Locate the cell with the specified text and output its [X, Y] center coordinate. 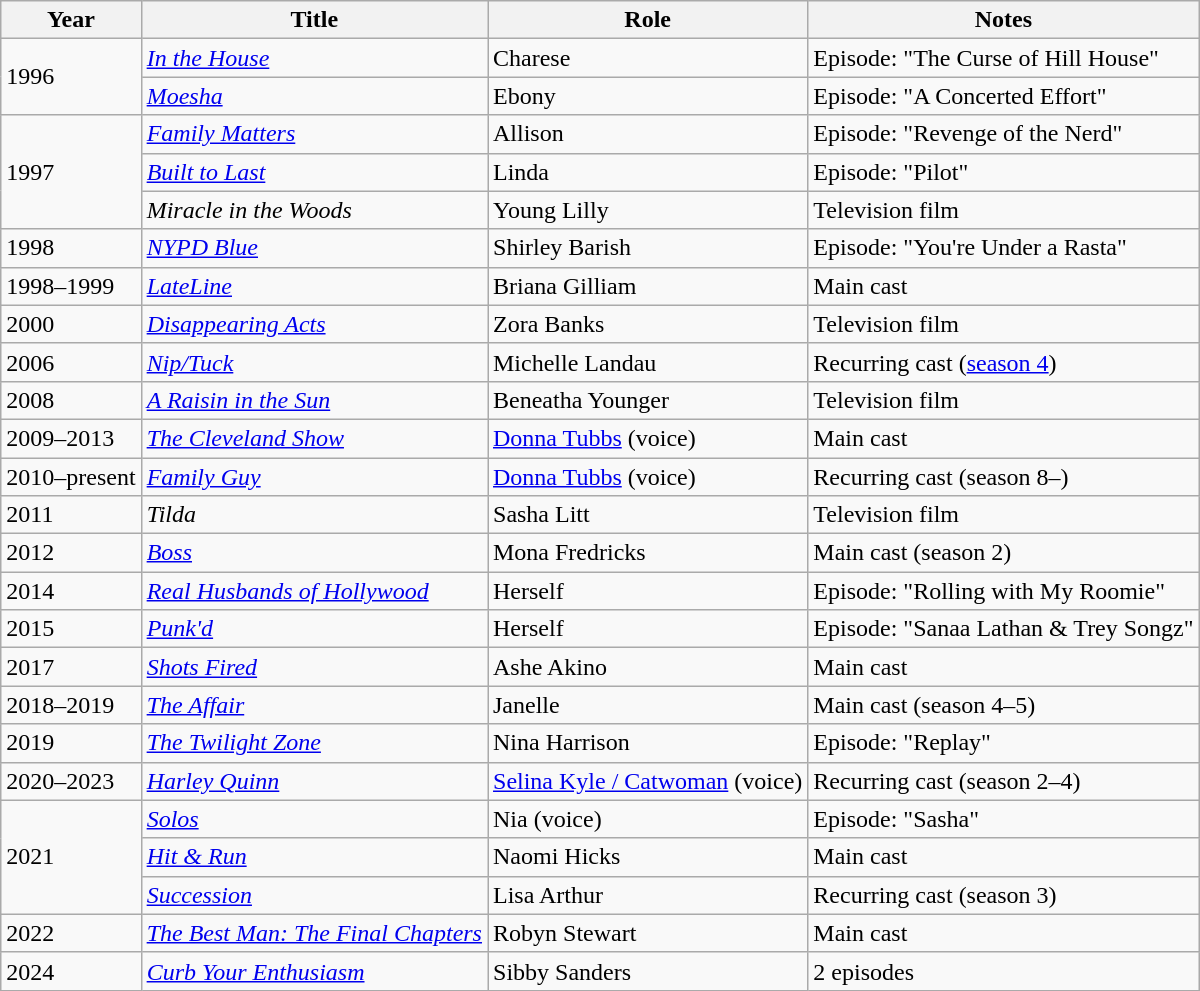
Solos [314, 819]
Sasha Litt [648, 515]
Lisa Arthur [648, 895]
Linda [648, 172]
Year [71, 20]
2000 [71, 324]
2008 [71, 400]
Curb Your Enthusiasm [314, 971]
Episode: "Revenge of the Nerd" [1004, 134]
Mona Fredricks [648, 553]
Allison [648, 134]
Hit & Run [314, 857]
Zora Banks [648, 324]
Episode: "Rolling with My Roomie" [1004, 591]
The Best Man: The Final Chapters [314, 933]
Episode: "Sasha" [1004, 819]
Naomi Hicks [648, 857]
Janelle [648, 705]
1998 [71, 248]
A Raisin in the Sun [314, 400]
Role [648, 20]
Selina Kyle / Catwoman (voice) [648, 781]
2024 [71, 971]
Briana Gilliam [648, 286]
2015 [71, 629]
2006 [71, 362]
2 episodes [1004, 971]
The Affair [314, 705]
Recurring cast (season 4) [1004, 362]
Built to Last [314, 172]
Main cast (season 4–5) [1004, 705]
Notes [1004, 20]
Nina Harrison [648, 743]
2018–2019 [71, 705]
Episode: "Replay" [1004, 743]
The Cleveland Show [314, 438]
1998–1999 [71, 286]
2010–present [71, 477]
The Twilight Zone [314, 743]
Beneatha Younger [648, 400]
Ebony [648, 96]
Ashe Akino [648, 667]
2012 [71, 553]
2011 [71, 515]
Episode: "The Curse of Hill House" [1004, 58]
Charese [648, 58]
Miracle in the Woods [314, 210]
Real Husbands of Hollywood [314, 591]
Episode: "You're Under a Rasta" [1004, 248]
Shots Fired [314, 667]
Nip/Tuck [314, 362]
1996 [71, 77]
In the House [314, 58]
Robyn Stewart [648, 933]
2021 [71, 857]
Harley Quinn [314, 781]
2017 [71, 667]
1997 [71, 172]
Young Lilly [648, 210]
NYPD Blue [314, 248]
LateLine [314, 286]
2009–2013 [71, 438]
Disappearing Acts [314, 324]
Recurring cast (season 2–4) [1004, 781]
2019 [71, 743]
Moesha [314, 96]
Tilda [314, 515]
Shirley Barish [648, 248]
Boss [314, 553]
Recurring cast (season 8–) [1004, 477]
2020–2023 [71, 781]
Recurring cast (season 3) [1004, 895]
Succession [314, 895]
Punk'd [314, 629]
2022 [71, 933]
Episode: "Pilot" [1004, 172]
Episode: "A Concerted Effort" [1004, 96]
Main cast (season 2) [1004, 553]
2014 [71, 591]
Family Matters [314, 134]
Nia (voice) [648, 819]
Episode: "Sanaa Lathan & Trey Songz" [1004, 629]
Michelle Landau [648, 362]
Family Guy [314, 477]
Title [314, 20]
Sibby Sanders [648, 971]
